Provide the (X, Y) coordinate of the cell's center where the given text is located.  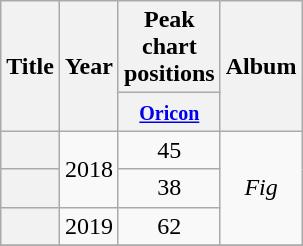
2018 (88, 169)
45 (169, 150)
Fig (261, 188)
62 (169, 226)
Title (30, 66)
Album (261, 66)
2019 (88, 226)
38 (169, 188)
Oricon (169, 112)
Peak chart positions (169, 47)
Year (88, 66)
